Extract the (X, Y) coordinate from the center of the cell holding the provided text.  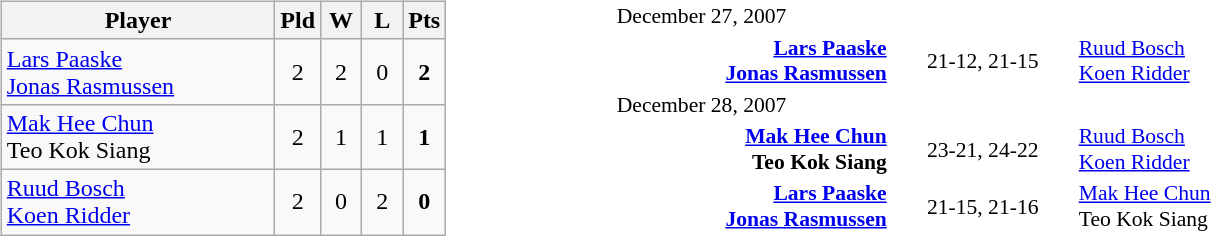
Pld (298, 20)
23-21, 24-22 (982, 149)
W (342, 20)
Player (138, 20)
Pts (424, 20)
L (382, 20)
21-15, 21-16 (982, 206)
Ruud Bosch Koen Ridder (138, 202)
21-12, 21-15 (982, 61)
